Return (x, y) of the center of cell containing provided text 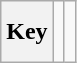
Key (27, 32)
